For the text-containing cell, return its midpoint in (X, Y) coordinate format. 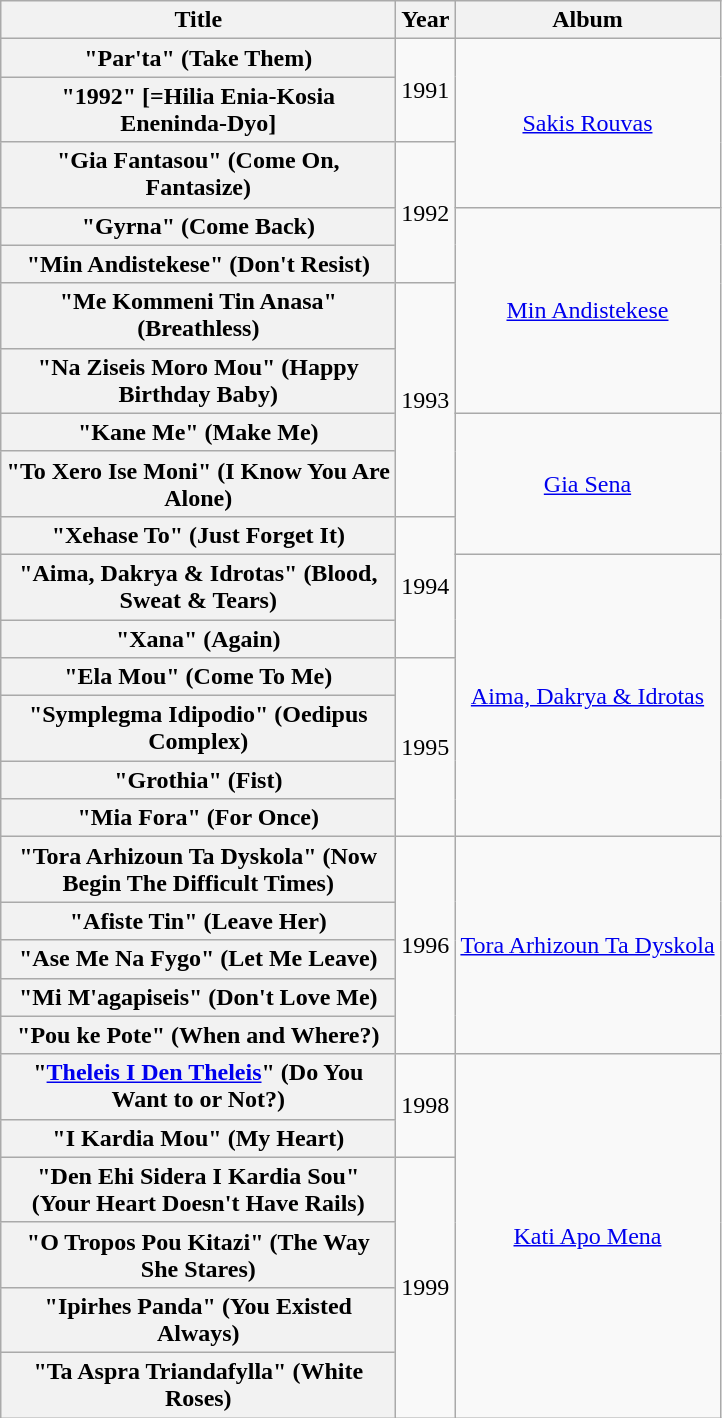
1996 (426, 946)
Kati Apo Mena (588, 1236)
"Gia Fantasou" (Come On, Fantasize) (198, 174)
Tora Arhizoun Ta Dyskola (588, 946)
1993 (426, 400)
"Mi M'agapiseis" (Don't Love Me) (198, 997)
1992 (426, 212)
"Aima, Dakrya & Idrotas" (Blood, Sweat & Tears) (198, 586)
"Gyrna" (Come Back) (198, 226)
Aima, Dakrya & Idrotas (588, 695)
"Ase Me Na Fygo" (Let Me Leave) (198, 959)
"Xehase To" (Just Forget It) (198, 535)
"Grothia" (Fist) (198, 780)
1991 (426, 90)
1995 (426, 748)
1994 (426, 586)
"Me Kommeni Tin Anasa" (Breathless) (198, 316)
1999 (426, 1287)
Sakis Rouvas (588, 123)
"Na Ziseis Moro Mou" (Happy Birthday Baby) (198, 380)
"O Tropos Pou Kitazi" (The Way She Stares) (198, 1254)
"Tora Arhizoun Ta Dyskola" (Now Begin The Difficult Times) (198, 870)
Year (426, 20)
"Xana" (Again) (198, 639)
Title (198, 20)
"Mia Fora" (For Once) (198, 818)
"Symplegma Idipodio" (Oedipus Complex) (198, 728)
"Den Ehi Sidera I Kardia Sou" (Your Heart Doesn't Have Rails) (198, 1190)
"I Kardia Mou" (My Heart) (198, 1138)
"Min Andistekese" (Don't Resist) (198, 264)
"1992" [=Hilia Enia-Kosia Eneninda-Dyo] (198, 110)
Album (588, 20)
"Pou ke Pote" (When and Where?) (198, 1035)
Gia Sena (588, 484)
"Ta Aspra Triandafylla" (White Roses) (198, 1384)
"Theleis I Den Theleis" (Do You Want to or Not?) (198, 1086)
"Ipirhes Panda" (You Existed Always) (198, 1320)
1998 (426, 1106)
"Kane Me" (Make Me) (198, 432)
"Afiste Tin" (Leave Her) (198, 921)
"Ela Mou" (Come To Me) (198, 677)
"To Xero Ise Moni" (I Know You Are Alone) (198, 484)
"Par'ta" (Take Them) (198, 58)
Min Andistekese (588, 310)
